Detect which cell encompasses the target text, then output its (x, y) center coordinate. 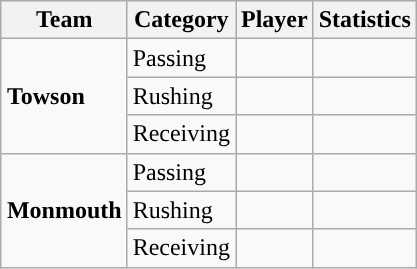
Category (181, 20)
Team (64, 20)
Towson (64, 96)
Statistics (364, 20)
Player (275, 20)
Monmouth (64, 210)
